Pinpoint the cell where the given text exists, returning its (x, y) midpoint coordinate. 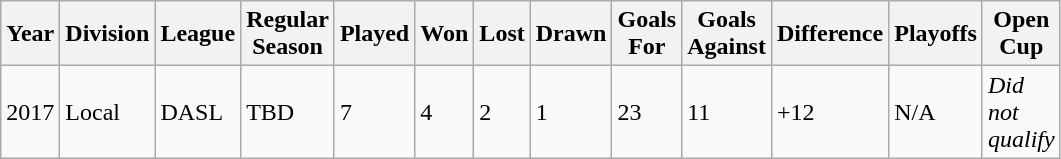
DASL (198, 112)
7 (374, 112)
OpenCup (1021, 34)
N/A (936, 112)
Difference (830, 34)
23 (647, 112)
11 (727, 112)
Lost (502, 34)
GoalsFor (647, 34)
Year (30, 34)
4 (444, 112)
TBD (288, 112)
+12 (830, 112)
Didnotqualify (1021, 112)
1 (571, 112)
RegularSeason (288, 34)
Played (374, 34)
GoalsAgainst (727, 34)
2017 (30, 112)
Division (108, 34)
League (198, 34)
Playoffs (936, 34)
Drawn (571, 34)
Local (108, 112)
2 (502, 112)
Won (444, 34)
